Capture the cell that displays the provided text and extract its [x, y] central coordinate. 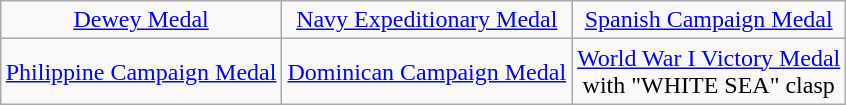
Navy Expeditionary Medal [427, 20]
Dewey Medal [141, 20]
World War I Victory Medalwith "WHITE SEA" clasp [709, 72]
Spanish Campaign Medal [709, 20]
Dominican Campaign Medal [427, 72]
Philippine Campaign Medal [141, 72]
